Detect which cell encompasses the target text, then output its (X, Y) center coordinate. 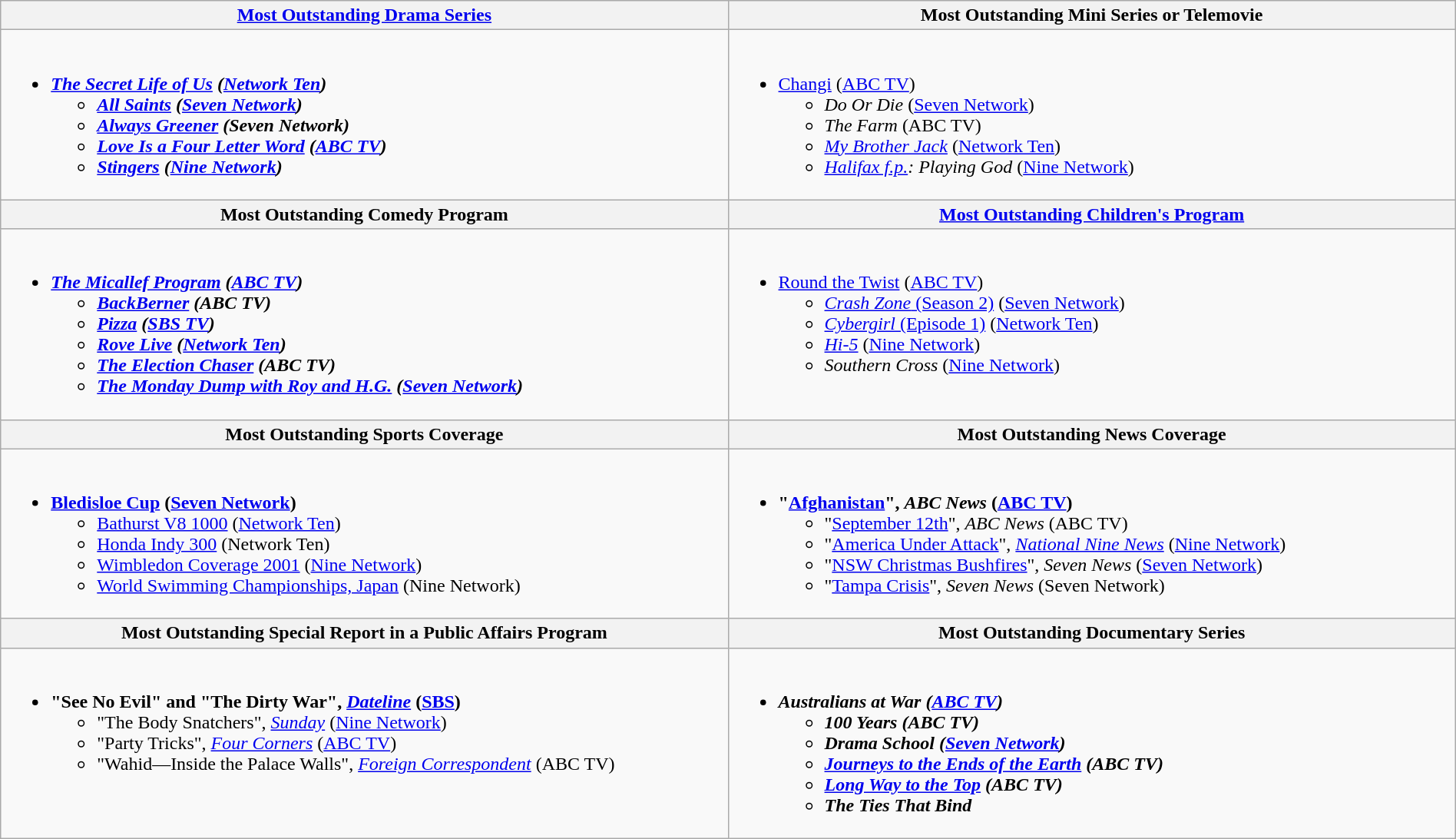
Most Outstanding Mini Series or Telemovie (1092, 15)
Most Outstanding Special Report in a Public Affairs Program (364, 633)
Most Outstanding Comedy Program (364, 214)
Most Outstanding Drama Series (364, 15)
Most Outstanding Children's Program (1092, 214)
Changi (ABC TV)Do Or Die (Seven Network)The Farm (ABC TV)My Brother Jack (Network Ten)Halifax f.p.: Playing God (Nine Network) (1092, 115)
Round the Twist (ABC TV)Crash Zone (Season 2) (Seven Network)Cybergirl (Episode 1) (Network Ten)Hi-5 (Nine Network)Southern Cross (Nine Network) (1092, 324)
Most Outstanding Documentary Series (1092, 633)
Most Outstanding Sports Coverage (364, 434)
The Secret Life of Us (Network Ten)All Saints (Seven Network)Always Greener (Seven Network)Love Is a Four Letter Word (ABC TV)Stingers (Nine Network) (364, 115)
Most Outstanding News Coverage (1092, 434)
